Return the (X, Y) coordinate for the center point of the cell that contains the specified text.  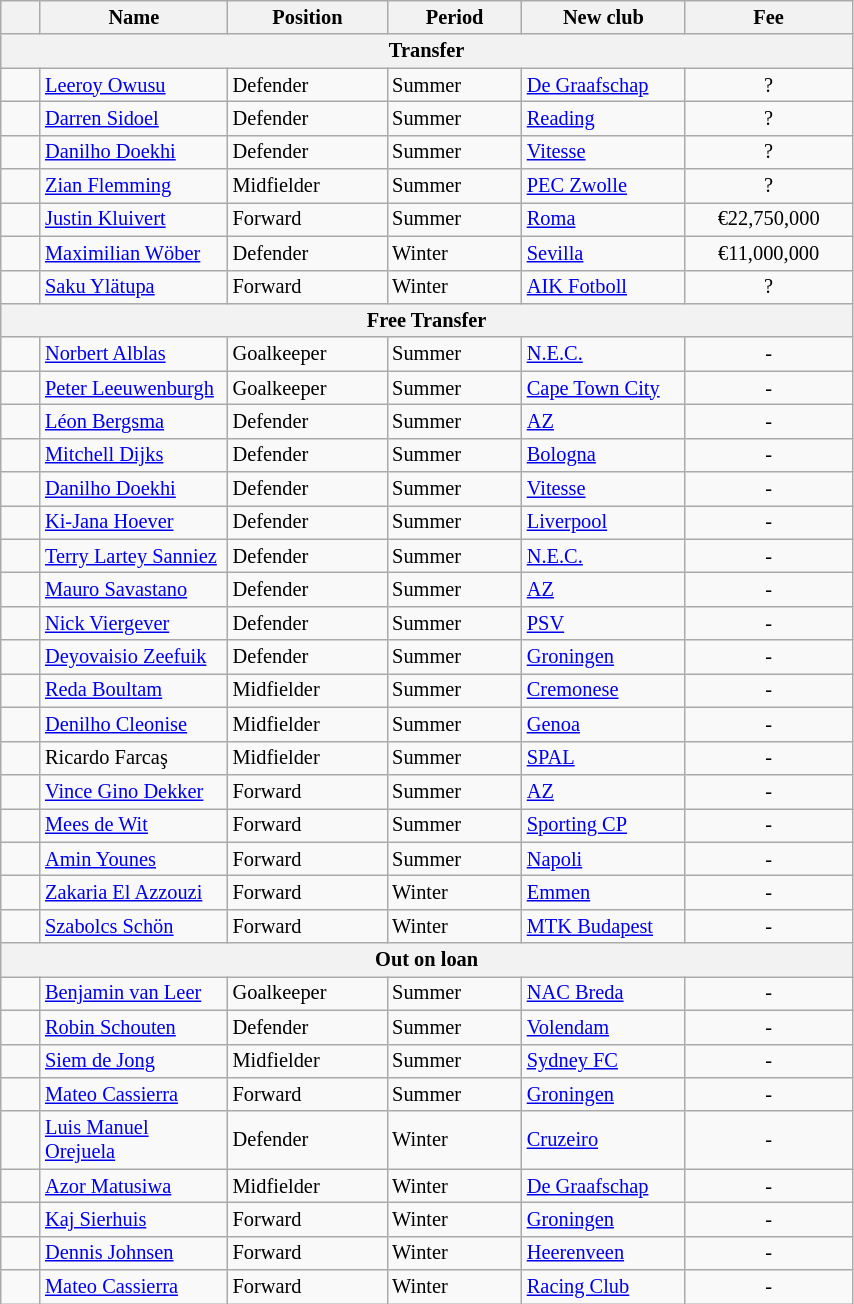
NAC Breda (604, 993)
Ricardo Farcaş (134, 758)
Saku Ylätupa (134, 287)
Norbert Alblas (134, 354)
Period (454, 17)
Volendam (604, 1027)
Vince Gino Dekker (134, 791)
Cremonese (604, 690)
Robin Schouten (134, 1027)
Zakaria El Azzouzi (134, 892)
Deyovaisio Zeefuik (134, 657)
Liverpool (604, 522)
Name (134, 17)
Ki-Jana Hoever (134, 522)
Mauro Savastano (134, 589)
Sevilla (604, 253)
SPAL (604, 758)
€22,750,000 (769, 219)
Nick Viergever (134, 623)
Azor Matusiwa (134, 1186)
PEC Zwolle (604, 186)
Reda Boultam (134, 690)
Denilho Cleonise (134, 724)
Sporting CP (604, 825)
Mitchell Dijks (134, 455)
Luis Manuel Orejuela (134, 1140)
Free Transfer (427, 320)
Peter Leeuwenburgh (134, 388)
Siem de Jong (134, 1061)
MTK Budapest (604, 926)
Benjamin van Leer (134, 993)
Kaj Sierhuis (134, 1219)
Heerenveen (604, 1253)
Terry Lartey Sanniez (134, 556)
Emmen (604, 892)
New club (604, 17)
Darren Sidoel (134, 118)
PSV (604, 623)
Cruzeiro (604, 1140)
Position (308, 17)
Napoli (604, 859)
Szabolcs Schön (134, 926)
Maximilian Wöber (134, 253)
Fee (769, 17)
Amin Younes (134, 859)
Zian Flemming (134, 186)
Mees de Wit (134, 825)
Transfer (427, 51)
Bologna (604, 455)
Out on loan (427, 960)
Racing Club (604, 1287)
Dennis Johnsen (134, 1253)
Roma (604, 219)
Sydney FC (604, 1061)
€11,000,000 (769, 253)
Leeroy Owusu (134, 85)
Genoa (604, 724)
Justin Kluivert (134, 219)
Reading (604, 118)
AIK Fotboll (604, 287)
Léon Bergsma (134, 421)
Cape Town City (604, 388)
